Locate the cell with the specified text and output its (x, y) center coordinate. 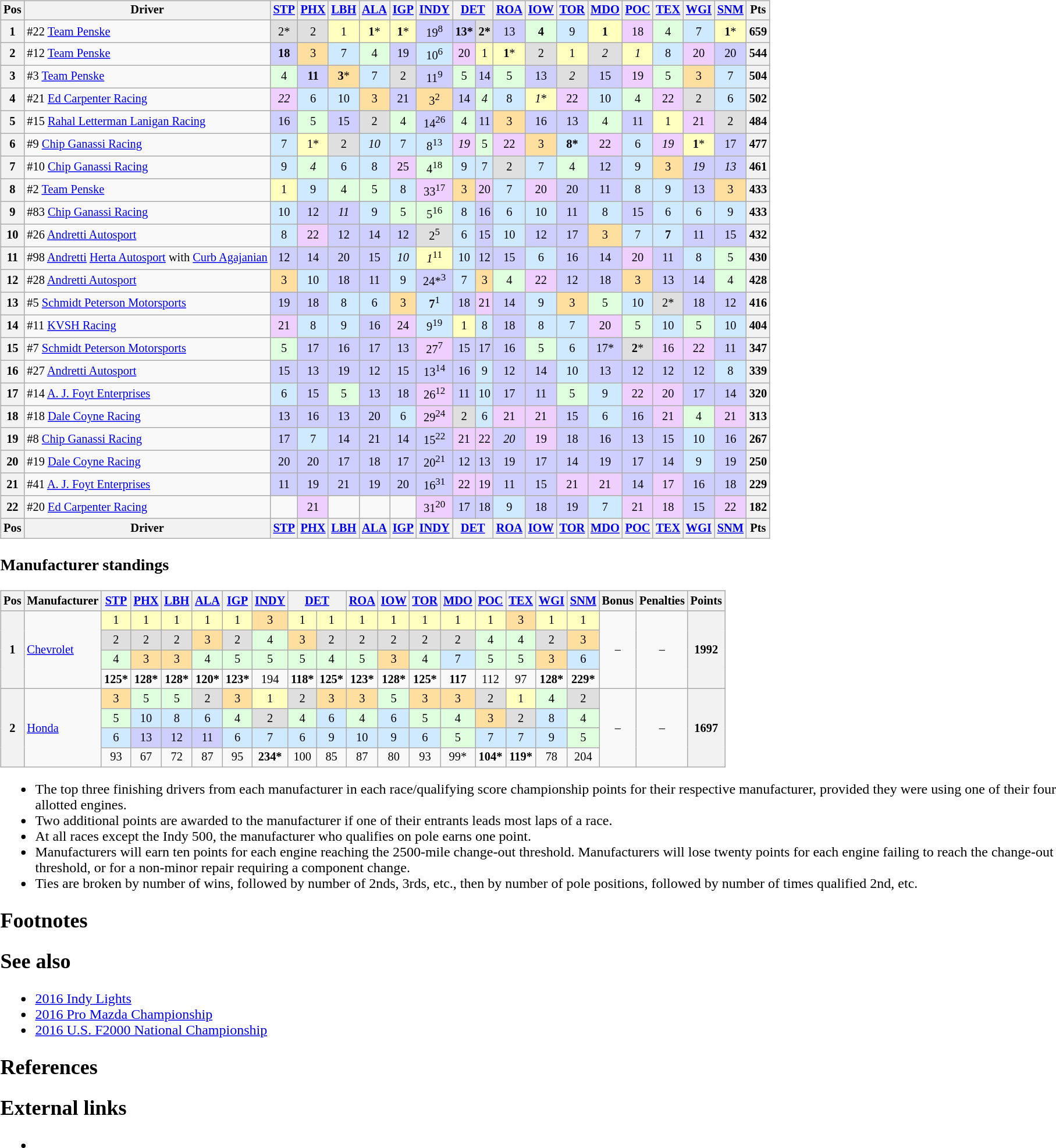
85 (331, 758)
32 (435, 99)
#27 Andretti Autosport (147, 371)
194 (270, 679)
3* (343, 77)
#11 KVSH Racing (147, 326)
428 (758, 280)
120* (207, 679)
#19 Dale Coyne Racing (147, 462)
118* (303, 679)
#14 A. J. Foyt Enterprises (147, 394)
111 (435, 258)
71 (435, 304)
418 (435, 168)
#7 Schmidt Peterson Motorsports (147, 349)
119 (435, 77)
13* (464, 31)
17* (605, 349)
277 (435, 349)
2612 (435, 394)
339 (758, 371)
461 (758, 168)
#22 Team Penske (147, 31)
Manufacturer (63, 601)
1426 (435, 122)
659 (758, 31)
78 (552, 758)
#8 Chip Ganassi Racing (147, 439)
#3 Team Penske (147, 77)
1697 (706, 728)
Bonus (618, 601)
#28 Andretti Autosport (147, 280)
1314 (435, 371)
229* (583, 679)
95 (237, 758)
430 (758, 258)
229 (758, 484)
#18 Dale Coyne Racing (147, 417)
234* (270, 758)
112 (491, 679)
416 (758, 304)
516 (435, 213)
#2 Team Penske (147, 190)
1992 (706, 649)
198 (435, 31)
502 (758, 99)
#21 Ed Carpenter Racing (147, 99)
3120 (435, 507)
477 (758, 144)
#5 Schmidt Peterson Motorsports (147, 304)
1631 (435, 484)
432 (758, 235)
67 (147, 758)
1522 (435, 439)
484 (758, 122)
Chevrolet (63, 649)
2021 (435, 462)
267 (758, 439)
#26 Andretti Autosport (147, 235)
204 (583, 758)
#83 Chip Ganassi Racing (147, 213)
#12 Team Penske (147, 54)
#9 Chip Ganassi Racing (147, 144)
Points (706, 601)
320 (758, 394)
404 (758, 326)
182 (758, 507)
117 (458, 679)
106 (435, 54)
80 (394, 758)
Honda (63, 728)
313 (758, 417)
#10 Chip Ganassi Racing (147, 168)
813 (435, 144)
100 (303, 758)
#98 Andretti Herta Autosport with Curb Agajanian (147, 258)
99* (458, 758)
2924 (435, 417)
8* (573, 144)
Penalties (662, 601)
119* (521, 758)
544 (758, 54)
24*3 (435, 280)
919 (435, 326)
72 (177, 758)
3317 (435, 190)
347 (758, 349)
250 (758, 462)
24 (403, 326)
#15 Rahal Letterman Lanigan Racing (147, 122)
97 (521, 679)
104* (491, 758)
#41 A. J. Foyt Enterprises (147, 484)
#20 Ed Carpenter Racing (147, 507)
504 (758, 77)
